Capture the cell that displays the provided text and extract its (x, y) central coordinate. 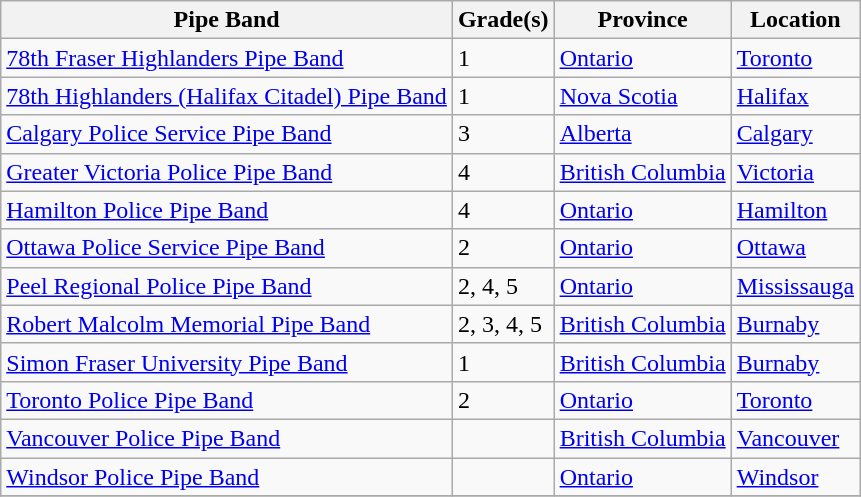
2, 4, 5 (503, 286)
Grade(s) (503, 20)
78th Highlanders (Halifax Citadel) Pipe Band (227, 96)
Hamilton Police Pipe Band (227, 210)
Mississauga (795, 286)
Victoria (795, 172)
Calgary Police Service Pipe Band (227, 134)
Vancouver (795, 438)
Hamilton (795, 210)
Location (795, 20)
3 (503, 134)
Alberta (642, 134)
Calgary (795, 134)
Windsor Police Pipe Band (227, 477)
Vancouver Police Pipe Band (227, 438)
Robert Malcolm Memorial Pipe Band (227, 324)
Greater Victoria Police Pipe Band (227, 172)
Halifax (795, 96)
78th Fraser Highlanders Pipe Band (227, 58)
2, 3, 4, 5 (503, 324)
Simon Fraser University Pipe Band (227, 362)
Peel Regional Police Pipe Band (227, 286)
Ottawa Police Service Pipe Band (227, 248)
Province (642, 20)
Pipe Band (227, 20)
Ottawa (795, 248)
Windsor (795, 477)
Nova Scotia (642, 96)
Toronto Police Pipe Band (227, 400)
